Output the (X, Y) coordinate of the center of the cell containing the given text.  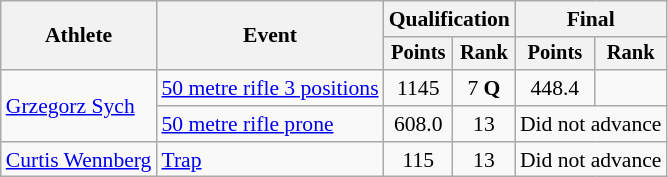
13 (484, 124)
448.4 (555, 88)
Event (270, 36)
Did not advance (591, 124)
1145 (418, 88)
608.0 (418, 124)
Athlete (79, 36)
50 metre rifle prone (270, 124)
Final (591, 19)
Grzegorz Sych (79, 106)
Qualification (450, 19)
7 Q (484, 88)
50 metre rifle 3 positions (270, 88)
